Extract the [X, Y] coordinate from the center of the cell holding the provided text.  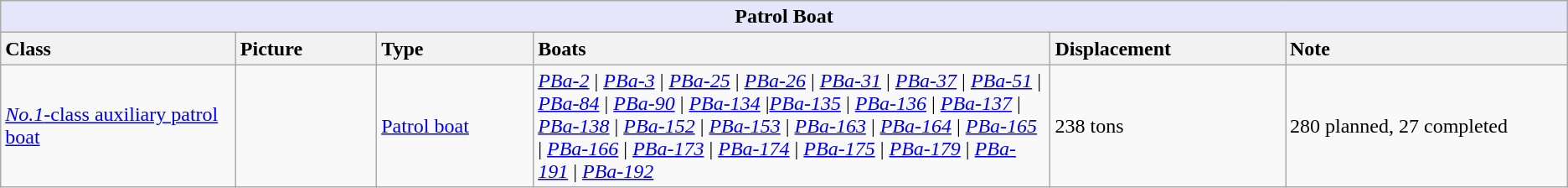
Displacement [1168, 49]
Note [1426, 49]
238 tons [1168, 126]
Type [456, 49]
Patrol boat [456, 126]
Patrol Boat [784, 17]
280 planned, 27 completed [1426, 126]
Class [119, 49]
Boats [792, 49]
Picture [306, 49]
No.1-class auxiliary patrol boat [119, 126]
